Determine the (x, y) coordinate at the center of the cell enclosing the given text.  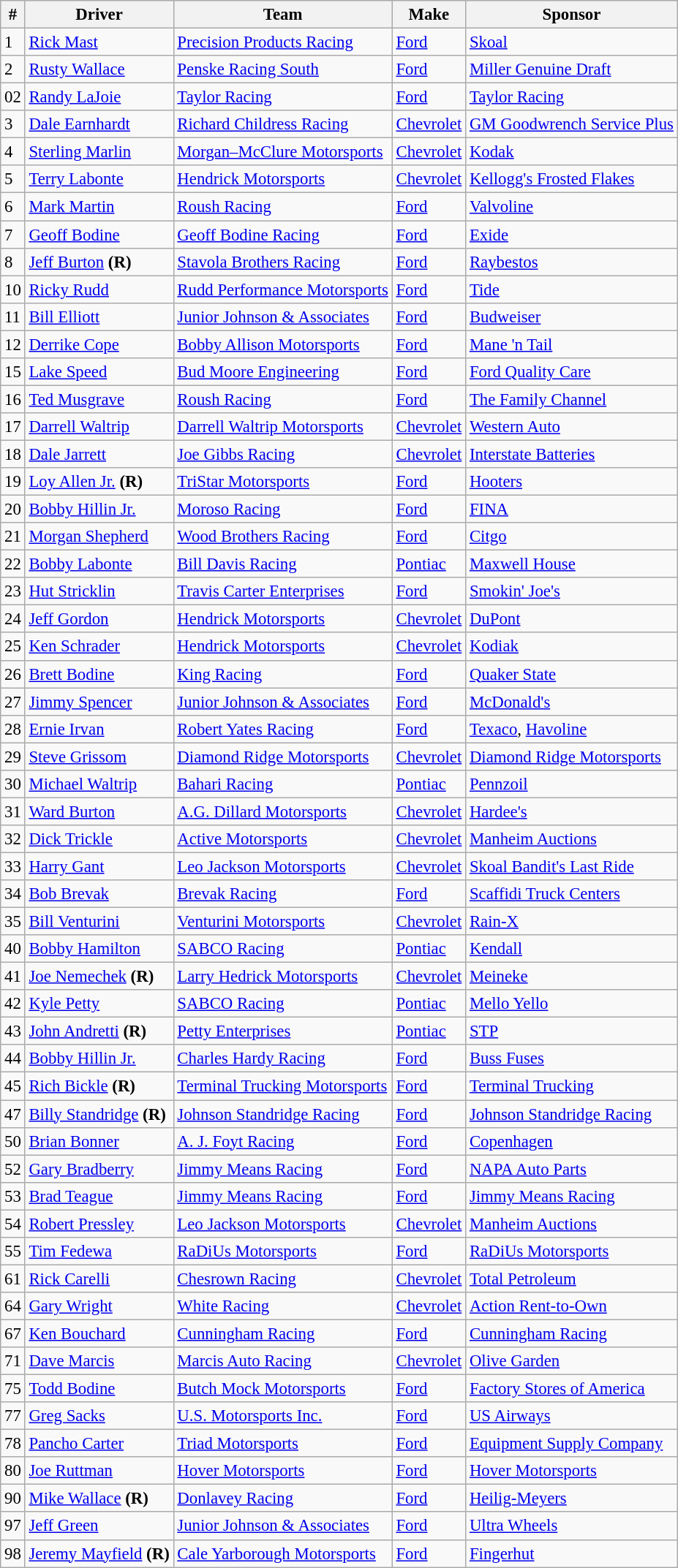
Exide (572, 235)
2 (13, 69)
Ricky Rudd (99, 289)
Richard Childress Racing (282, 124)
Make (429, 15)
Bob Brevak (99, 894)
White Racing (282, 1306)
Brevak Racing (282, 894)
Hut Stricklin (99, 591)
Kodiak (572, 647)
Copenhagen (572, 1141)
Bobby Labonte (99, 564)
42 (13, 1004)
Pennzoil (572, 784)
Ultra Wheels (572, 1526)
Texaco, Havoline (572, 729)
24 (13, 619)
Lake Speed (99, 372)
77 (13, 1416)
Terminal Trucking Motorsports (282, 1086)
11 (13, 317)
27 (13, 702)
Skoal (572, 42)
Raybestos (572, 262)
Morgan Shepherd (99, 537)
50 (13, 1141)
Triad Motorsports (282, 1444)
Sponsor (572, 15)
Jeremy Mayfield (R) (99, 1553)
Mane 'n Tail (572, 344)
8 (13, 262)
1 (13, 42)
98 (13, 1553)
Olive Garden (572, 1361)
Gary Wright (99, 1306)
Factory Stores of America (572, 1389)
Valvoline (572, 207)
Terry Labonte (99, 179)
26 (13, 674)
Bobby Hamilton (99, 949)
Total Petroleum (572, 1279)
Ken Schrader (99, 647)
34 (13, 894)
Jeff Gordon (99, 619)
Michael Waltrip (99, 784)
31 (13, 811)
6 (13, 207)
Loy Allen Jr. (R) (99, 482)
Gary Bradberry (99, 1169)
21 (13, 537)
Billy Standridge (R) (99, 1114)
5 (13, 179)
67 (13, 1333)
Rick Mast (99, 42)
McDonald's (572, 702)
Mello Yello (572, 1004)
61 (13, 1279)
Western Auto (572, 427)
Pancho Carter (99, 1444)
40 (13, 949)
# (13, 15)
90 (13, 1499)
NAPA Auto Parts (572, 1169)
Rich Bickle (R) (99, 1086)
Jeff Green (99, 1526)
22 (13, 564)
Ford Quality Care (572, 372)
Buss Fuses (572, 1059)
Heilig-Meyers (572, 1499)
Citgo (572, 537)
US Airways (572, 1416)
Joe Nemechek (R) (99, 977)
41 (13, 977)
Butch Mock Motorsports (282, 1389)
Darrell Waltrip Motorsports (282, 427)
45 (13, 1086)
Ward Burton (99, 811)
Charles Hardy Racing (282, 1059)
Fingerhut (572, 1553)
54 (13, 1224)
STP (572, 1031)
Derrike Cope (99, 344)
Todd Bodine (99, 1389)
Sterling Marlin (99, 152)
Travis Carter Enterprises (282, 591)
Bobby Allison Motorsports (282, 344)
Harry Gant (99, 866)
Steve Grissom (99, 757)
Robert Pressley (99, 1224)
29 (13, 757)
7 (13, 235)
Kyle Petty (99, 1004)
53 (13, 1196)
Bud Moore Engineering (282, 372)
Kellogg's Frosted Flakes (572, 179)
Tide (572, 289)
TriStar Motorsports (282, 482)
U.S. Motorsports Inc. (282, 1416)
Morgan–McClure Motorsports (282, 152)
44 (13, 1059)
Bill Elliott (99, 317)
Bahari Racing (282, 784)
Skoal Bandit's Last Ride (572, 866)
23 (13, 591)
Dick Trickle (99, 839)
Bill Davis Racing (282, 564)
Driver (99, 15)
Rudd Performance Motorsports (282, 289)
Darrell Waltrip (99, 427)
12 (13, 344)
Stavola Brothers Racing (282, 262)
Moroso Racing (282, 510)
Precision Products Racing (282, 42)
Rick Carelli (99, 1279)
Ted Musgrave (99, 399)
19 (13, 482)
Randy LaJoie (99, 97)
35 (13, 922)
Hooters (572, 482)
20 (13, 510)
Quaker State (572, 674)
25 (13, 647)
Meineke (572, 977)
Bill Venturini (99, 922)
97 (13, 1526)
Mike Wallace (R) (99, 1499)
Cale Yarborough Motorsports (282, 1553)
Wood Brothers Racing (282, 537)
Ernie Irvan (99, 729)
80 (13, 1471)
Kendall (572, 949)
Jeff Burton (R) (99, 262)
Venturini Motorsports (282, 922)
Mark Martin (99, 207)
Greg Sacks (99, 1416)
55 (13, 1251)
Ken Bouchard (99, 1333)
02 (13, 97)
Scaffidi Truck Centers (572, 894)
47 (13, 1114)
3 (13, 124)
71 (13, 1361)
Miller Genuine Draft (572, 69)
King Racing (282, 674)
32 (13, 839)
Action Rent-to-Own (572, 1306)
Dale Earnhardt (99, 124)
43 (13, 1031)
Dale Jarrett (99, 454)
30 (13, 784)
18 (13, 454)
Petty Enterprises (282, 1031)
A. J. Foyt Racing (282, 1141)
78 (13, 1444)
Maxwell House (572, 564)
15 (13, 372)
Smokin' Joe's (572, 591)
33 (13, 866)
Geoff Bodine Racing (282, 235)
28 (13, 729)
Brett Bodine (99, 674)
Active Motorsports (282, 839)
Kodak (572, 152)
Donlavey Racing (282, 1499)
DuPont (572, 619)
17 (13, 427)
Rusty Wallace (99, 69)
52 (13, 1169)
64 (13, 1306)
Jimmy Spencer (99, 702)
Equipment Supply Company (572, 1444)
Dave Marcis (99, 1361)
4 (13, 152)
A.G. Dillard Motorsports (282, 811)
Team (282, 15)
Chesrown Racing (282, 1279)
Marcis Auto Racing (282, 1361)
Joe Ruttman (99, 1471)
75 (13, 1389)
Budweiser (572, 317)
The Family Channel (572, 399)
10 (13, 289)
Interstate Batteries (572, 454)
Robert Yates Racing (282, 729)
John Andretti (R) (99, 1031)
FINA (572, 510)
Hardee's (572, 811)
GM Goodwrench Service Plus (572, 124)
Brad Teague (99, 1196)
Brian Bonner (99, 1141)
16 (13, 399)
Rain-X (572, 922)
Larry Hedrick Motorsports (282, 977)
Terminal Trucking (572, 1086)
Joe Gibbs Racing (282, 454)
Tim Fedewa (99, 1251)
Geoff Bodine (99, 235)
Penske Racing South (282, 69)
